Output the (X, Y) coordinate of the center of the cell containing the given text.  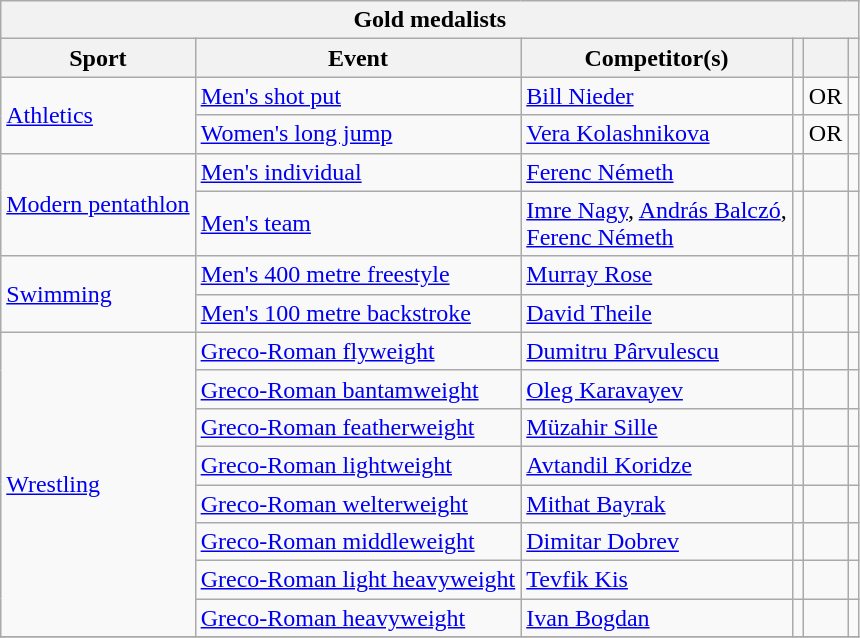
Avtandil Koridze (656, 465)
Murray Rose (656, 275)
Men's 100 metre backstroke (358, 313)
Greco-Roman lightweight (358, 465)
Wrestling (98, 484)
Men's team (358, 224)
Event (358, 58)
Bill Nieder (656, 96)
Dumitru Pârvulescu (656, 351)
Men's individual (358, 172)
Greco-Roman featherweight (358, 427)
Competitor(s) (656, 58)
Men's shot put (358, 96)
Oleg Karavayev (656, 389)
Women's long jump (358, 134)
Greco-Roman light heavyweight (358, 580)
David Theile (656, 313)
Swimming (98, 294)
Müzahir Sille (656, 427)
Dimitar Dobrev (656, 542)
Tevfik Kis (656, 580)
Gold medalists (430, 20)
Greco-Roman bantamweight (358, 389)
Greco-Roman welterweight (358, 503)
Vera Kolashnikova (656, 134)
Men's 400 metre freestyle (358, 275)
Ivan Bogdan (656, 618)
Greco-Roman heavyweight (358, 618)
Greco-Roman middleweight (358, 542)
Sport (98, 58)
Athletics (98, 115)
Imre Nagy, András Balczó,Ferenc Németh (656, 224)
Mithat Bayrak (656, 503)
Modern pentathlon (98, 204)
Greco-Roman flyweight (358, 351)
Ferenc Németh (656, 172)
